Identify which cell holds the provided text, then report its [x, y] central coordinate. 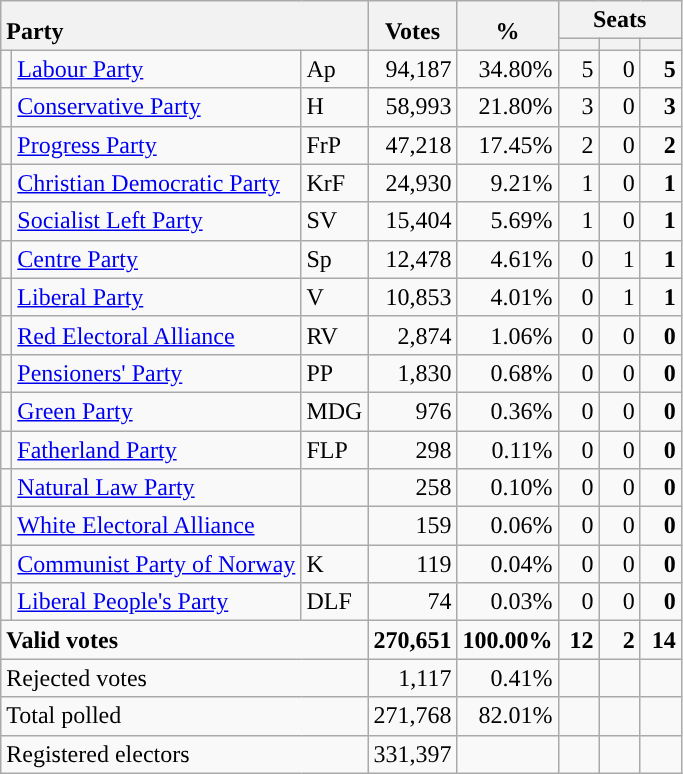
RV [334, 335]
PP [334, 373]
5.69% [508, 221]
0.04% [508, 564]
Party [184, 26]
14 [660, 640]
58,993 [412, 107]
KrF [334, 183]
Rejected votes [184, 678]
159 [412, 526]
% [508, 26]
Christian Democratic Party [156, 183]
271,768 [412, 716]
Registered electors [184, 754]
V [334, 297]
4.01% [508, 297]
976 [412, 411]
Total polled [184, 716]
Liberal People's Party [156, 602]
DLF [334, 602]
94,187 [412, 69]
Green Party [156, 411]
331,397 [412, 754]
0.11% [508, 449]
47,218 [412, 145]
12,478 [412, 259]
0.68% [508, 373]
FLP [334, 449]
0.03% [508, 602]
Valid votes [184, 640]
0.10% [508, 488]
1.06% [508, 335]
21.80% [508, 107]
34.80% [508, 69]
9.21% [508, 183]
Sp [334, 259]
74 [412, 602]
0.06% [508, 526]
119 [412, 564]
258 [412, 488]
MDG [334, 411]
Fatherland Party [156, 449]
Red Electoral Alliance [156, 335]
Communist Party of Norway [156, 564]
82.01% [508, 716]
H [334, 107]
10,853 [412, 297]
17.45% [508, 145]
Centre Party [156, 259]
Seats [620, 20]
12 [578, 640]
Liberal Party [156, 297]
270,651 [412, 640]
100.00% [508, 640]
Natural Law Party [156, 488]
0.36% [508, 411]
Progress Party [156, 145]
White Electoral Alliance [156, 526]
0.41% [508, 678]
SV [334, 221]
24,930 [412, 183]
Ap [334, 69]
1,117 [412, 678]
Conservative Party [156, 107]
Pensioners' Party [156, 373]
1,830 [412, 373]
298 [412, 449]
Labour Party [156, 69]
Socialist Left Party [156, 221]
4.61% [508, 259]
15,404 [412, 221]
K [334, 564]
FrP [334, 145]
Votes [412, 26]
2,874 [412, 335]
